Scan for the cell matching the given text and deliver its [x, y] coordinate at center. 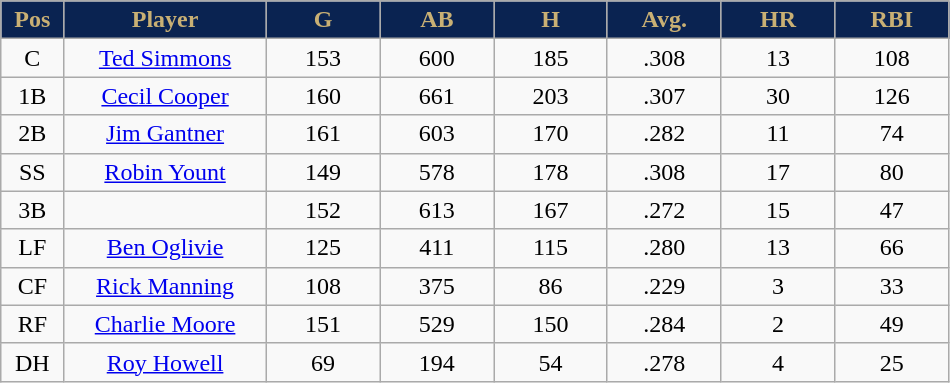
2 [778, 324]
LF [32, 248]
30 [778, 96]
74 [892, 134]
RF [32, 324]
529 [437, 324]
.272 [664, 210]
33 [892, 286]
160 [323, 96]
126 [892, 96]
167 [551, 210]
80 [892, 172]
603 [437, 134]
Pos [32, 20]
Jim Gantner [165, 134]
411 [437, 248]
161 [323, 134]
.280 [664, 248]
11 [778, 134]
HR [778, 20]
25 [892, 362]
4 [778, 362]
Player [165, 20]
Roy Howell [165, 362]
54 [551, 362]
15 [778, 210]
3B [32, 210]
Avg. [664, 20]
CF [32, 286]
170 [551, 134]
600 [437, 58]
.284 [664, 324]
.282 [664, 134]
.307 [664, 96]
Cecil Cooper [165, 96]
Ben Oglivie [165, 248]
.278 [664, 362]
1B [32, 96]
Ted Simmons [165, 58]
613 [437, 210]
3 [778, 286]
47 [892, 210]
G [323, 20]
Rick Manning [165, 286]
.229 [664, 286]
178 [551, 172]
203 [551, 96]
375 [437, 286]
49 [892, 324]
Robin Yount [165, 172]
C [32, 58]
2B [32, 134]
578 [437, 172]
SS [32, 172]
RBI [892, 20]
H [551, 20]
115 [551, 248]
194 [437, 362]
69 [323, 362]
149 [323, 172]
661 [437, 96]
125 [323, 248]
17 [778, 172]
DH [32, 362]
152 [323, 210]
151 [323, 324]
150 [551, 324]
185 [551, 58]
66 [892, 248]
86 [551, 286]
Charlie Moore [165, 324]
153 [323, 58]
AB [437, 20]
